From the cell containing the given text, extract its center point as (x, y) coordinate. 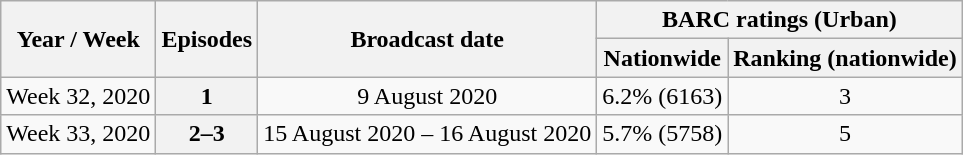
Week 32, 2020 (78, 96)
6.2% (6163) (662, 96)
Episodes (207, 39)
3 (845, 96)
5.7% (5758) (662, 134)
1 (207, 96)
15 August 2020 – 16 August 2020 (428, 134)
BARC ratings (Urban) (780, 20)
Year / Week (78, 39)
2–3 (207, 134)
Ranking (nationwide) (845, 58)
5 (845, 134)
9 August 2020 (428, 96)
Week 33, 2020 (78, 134)
Nationwide (662, 58)
Broadcast date (428, 39)
